Find where the given text appears and provide that cell's center as [X, Y] coordinate. 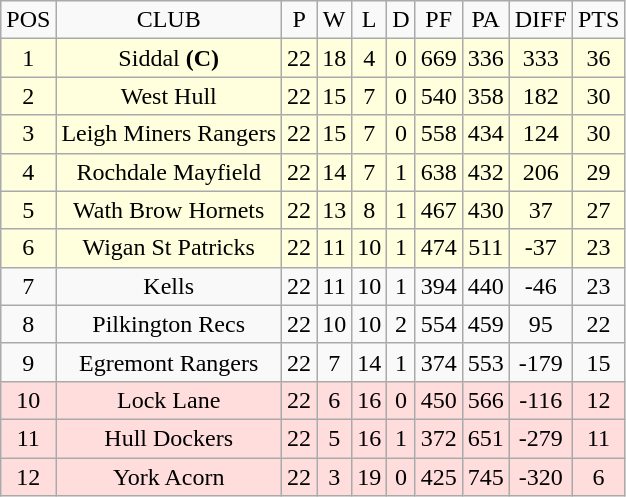
13 [334, 210]
CLUB [169, 20]
-279 [540, 438]
206 [540, 172]
Siddal (C) [169, 58]
-320 [540, 477]
95 [540, 324]
D [401, 20]
19 [370, 477]
Lock Lane [169, 400]
PTS [598, 20]
336 [486, 58]
425 [438, 477]
554 [438, 324]
37 [540, 210]
432 [486, 172]
Rochdale Mayfield [169, 172]
434 [486, 134]
358 [486, 96]
124 [540, 134]
P [300, 20]
-37 [540, 248]
-179 [540, 362]
PA [486, 20]
440 [486, 286]
372 [438, 438]
333 [540, 58]
651 [486, 438]
638 [438, 172]
558 [438, 134]
Wath Brow Hornets [169, 210]
POS [28, 20]
474 [438, 248]
-46 [540, 286]
Pilkington Recs [169, 324]
374 [438, 362]
553 [486, 362]
36 [598, 58]
Leigh Miners Rangers [169, 134]
9 [28, 362]
467 [438, 210]
Hull Dockers [169, 438]
450 [438, 400]
Kells [169, 286]
West Hull [169, 96]
540 [438, 96]
18 [334, 58]
430 [486, 210]
York Acorn [169, 477]
182 [540, 96]
394 [438, 286]
566 [486, 400]
511 [486, 248]
27 [598, 210]
DIFF [540, 20]
Egremont Rangers [169, 362]
L [370, 20]
W [334, 20]
745 [486, 477]
29 [598, 172]
459 [486, 324]
Wigan St Patricks [169, 248]
PF [438, 20]
-116 [540, 400]
669 [438, 58]
